Pinpoint the cell where the given text exists, returning its (x, y) midpoint coordinate. 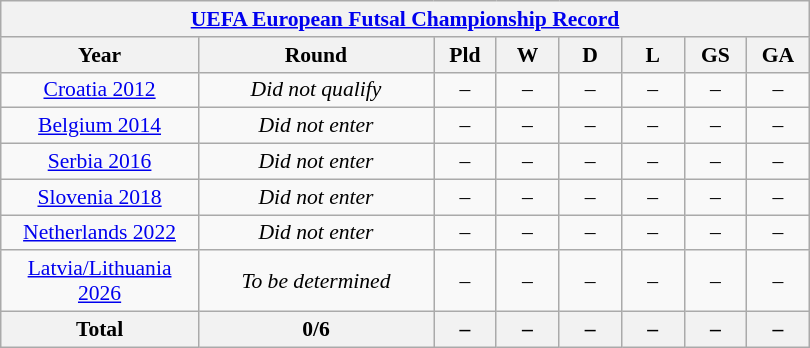
0/6 (316, 330)
Latvia/Lithuania 2026 (100, 282)
Netherlands 2022 (100, 233)
To be determined (316, 282)
Round (316, 55)
Serbia 2016 (100, 162)
Belgium 2014 (100, 126)
Slovenia 2018 (100, 197)
GS (716, 55)
Croatia 2012 (100, 90)
Total (100, 330)
Did not qualify (316, 90)
D (590, 55)
W (528, 55)
Pld (466, 55)
Year (100, 55)
L (652, 55)
UEFA European Futsal Championship Record (405, 19)
GA (778, 55)
